Determine the (x, y) coordinate at the center of the cell enclosing the given text.  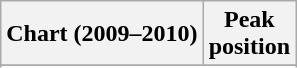
Peakposition (249, 34)
Chart (2009–2010) (102, 34)
